Find where the given text appears and provide that cell's center as [X, Y] coordinate. 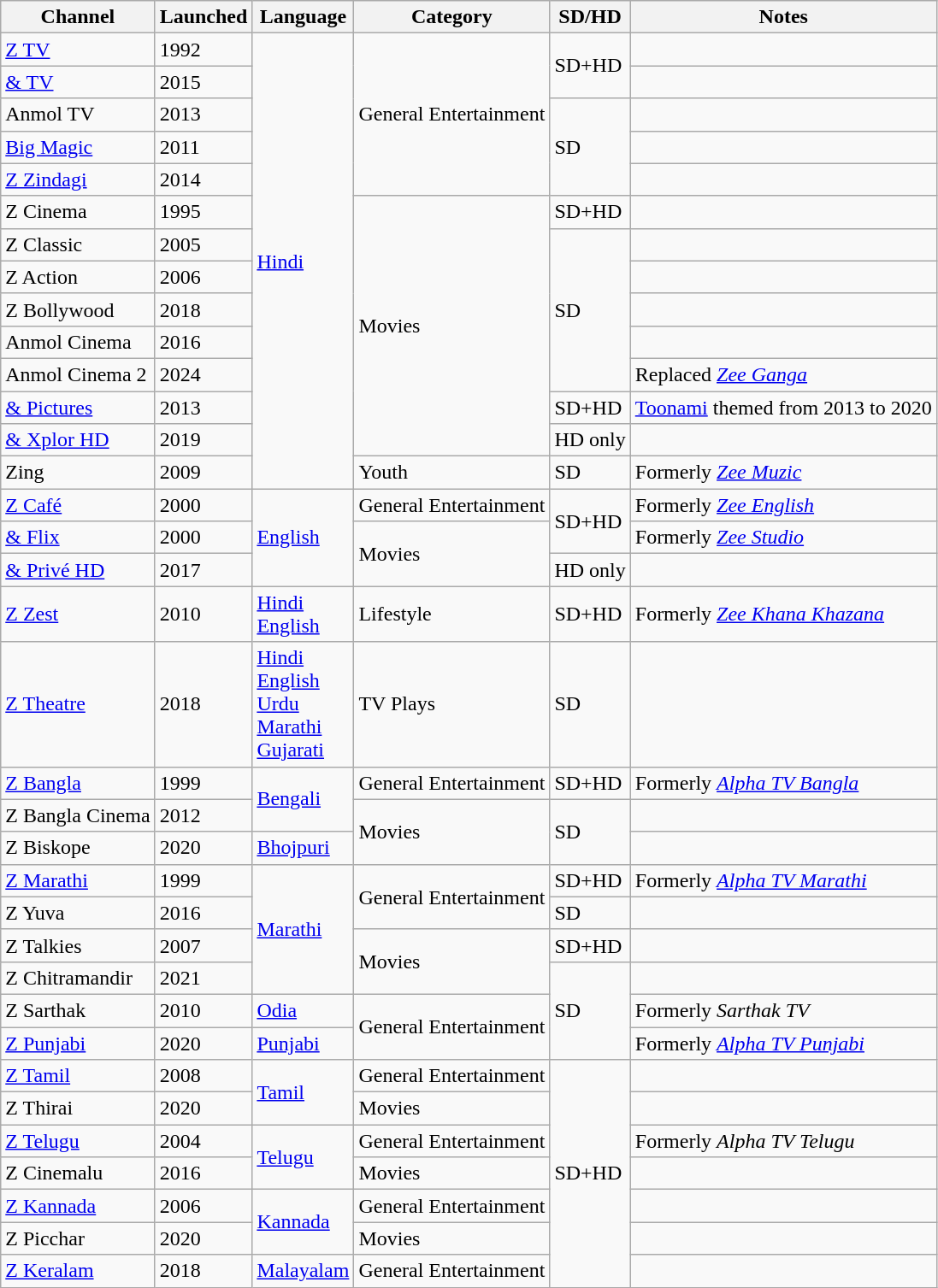
2014 [204, 179]
Bhojpuri [303, 848]
1992 [204, 50]
2004 [204, 1141]
Z Talkies [78, 945]
Formerly Alpha TV Telugu [783, 1141]
TV Plays [451, 704]
Big Magic [78, 147]
Z Bangla [78, 783]
HindiEnglishUrduMarathiGujarati [303, 704]
Formerly Alpha TV Marathi [783, 880]
Z Yuva [78, 913]
Z TV [78, 50]
Formerly Alpha TV Bangla [783, 783]
Malayalam [303, 1271]
HindiEnglish [303, 614]
2024 [204, 374]
Category [451, 17]
Marathi [303, 929]
Z Sarthak [78, 1010]
Notes [783, 17]
SD/HD [590, 17]
Telugu [303, 1157]
2019 [204, 440]
Z Keralam [78, 1271]
2021 [204, 978]
Odia [303, 1010]
Z Telugu [78, 1141]
& Flix [78, 538]
Z Kannada [78, 1206]
Youth [451, 473]
Z Theatre [78, 704]
Anmol Cinema [78, 342]
Z Café [78, 505]
2007 [204, 945]
Z Bangla Cinema [78, 815]
Formerly Zee Studio [783, 538]
Punjabi [303, 1044]
Anmol TV [78, 115]
2015 [204, 82]
Z Tamil [78, 1076]
Formerly Zee Khana Khazana [783, 614]
Channel [78, 17]
2017 [204, 570]
Z Picchar [78, 1238]
& Pictures [78, 408]
Z Action [78, 277]
Z Zindagi [78, 179]
Kannada [303, 1222]
Z Classic [78, 244]
2012 [204, 815]
& Xplor HD [78, 440]
Hindi [303, 262]
& TV [78, 82]
& Privé HD [78, 570]
Z Punjabi [78, 1044]
Z Biskope [78, 848]
Replaced Zee Ganga [783, 374]
Tamil [303, 1092]
Formerly Sarthak TV [783, 1010]
Z Marathi [78, 880]
Anmol Cinema 2 [78, 374]
Formerly Zee Muzic [783, 473]
Z Zest [78, 614]
Launched [204, 17]
1995 [204, 212]
Toonami themed from 2013 to 2020 [783, 408]
Z Chitramandir [78, 978]
2005 [204, 244]
Formerly Zee English [783, 505]
Z Thirai [78, 1109]
Zing [78, 473]
Language [303, 17]
Lifestyle [451, 614]
Z Bollywood [78, 309]
Formerly Alpha TV Punjabi [783, 1044]
Z Cinema [78, 212]
Z Cinemalu [78, 1173]
Bengali [303, 799]
2009 [204, 473]
2008 [204, 1076]
English [303, 538]
2011 [204, 147]
